Return [x, y] of the center of cell containing provided text 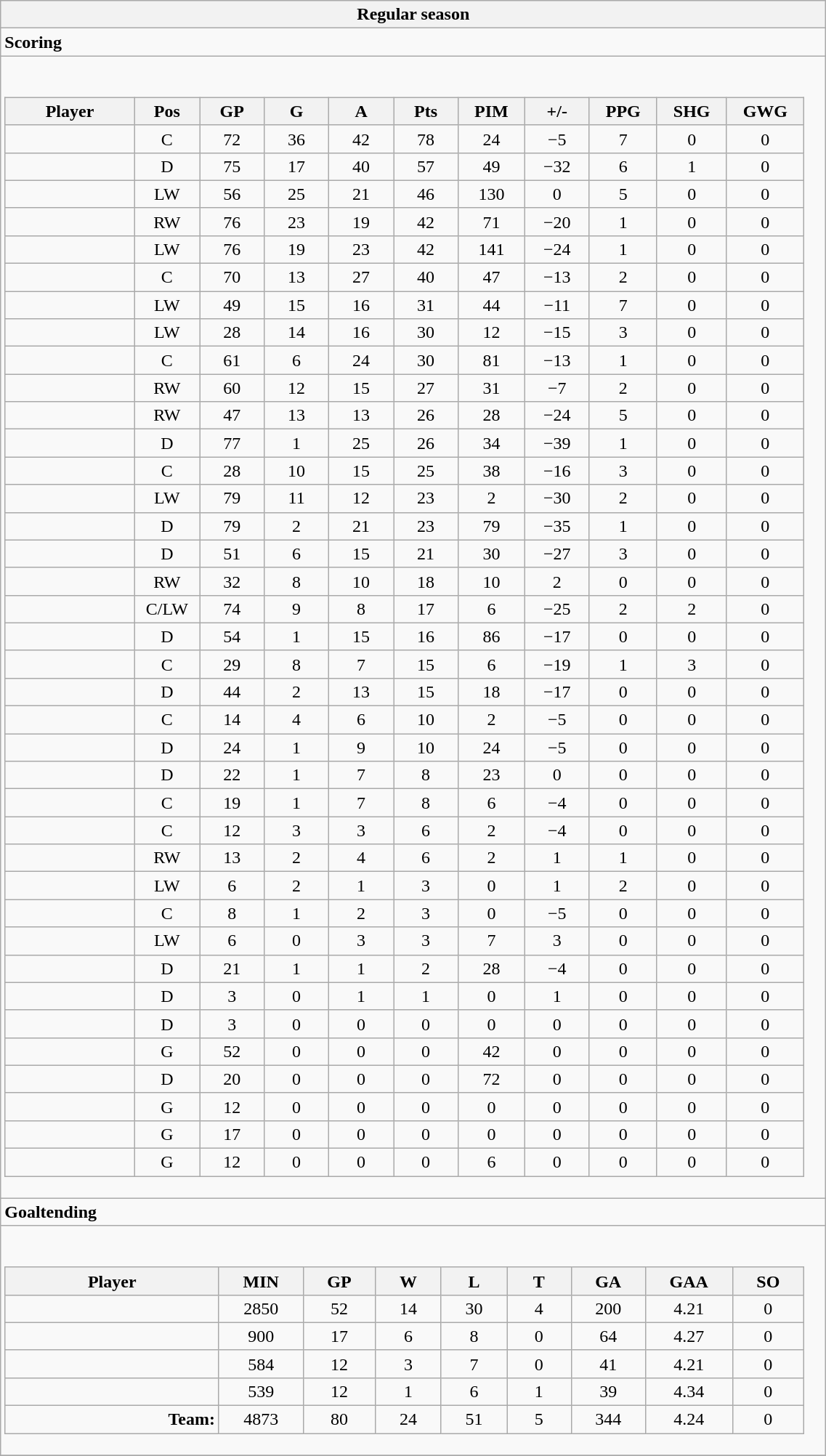
29 [232, 664]
−27 [556, 554]
L [474, 1281]
54 [232, 636]
60 [232, 388]
41 [608, 1364]
39 [608, 1391]
Pts [426, 111]
SO [768, 1281]
A [362, 111]
−30 [556, 498]
77 [232, 443]
4.24 [689, 1420]
−39 [556, 443]
74 [232, 609]
T [539, 1281]
4.27 [689, 1336]
539 [261, 1391]
344 [608, 1420]
Scoring [413, 42]
−19 [556, 664]
900 [261, 1336]
2850 [261, 1309]
PPG [623, 111]
81 [492, 360]
−15 [556, 333]
61 [232, 360]
−35 [556, 526]
−25 [556, 609]
71 [492, 222]
PIM [492, 111]
−20 [556, 222]
70 [232, 278]
64 [608, 1336]
36 [296, 139]
46 [426, 194]
Goaltending [413, 1212]
Pos [167, 111]
C/LW [167, 609]
32 [232, 581]
−7 [556, 388]
GWG [765, 111]
Team: [112, 1420]
38 [492, 471]
34 [492, 443]
75 [232, 166]
−11 [556, 305]
4873 [261, 1420]
584 [261, 1364]
56 [232, 194]
80 [339, 1420]
GAA [689, 1281]
−32 [556, 166]
22 [232, 775]
78 [426, 139]
141 [492, 249]
Regular season [413, 15]
GA [608, 1281]
−16 [556, 471]
MIN [261, 1281]
86 [492, 636]
11 [296, 498]
+/- [556, 111]
130 [492, 194]
SHG [692, 111]
4.34 [689, 1391]
20 [232, 1079]
W [408, 1281]
57 [426, 166]
200 [608, 1309]
